Provide the [X, Y] coordinate of the cell's center where the given text is located.  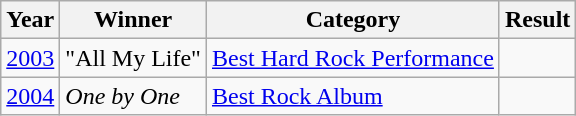
Best Rock Album [352, 96]
Best Hard Rock Performance [352, 58]
Result [537, 20]
2003 [30, 58]
Winner [134, 20]
2004 [30, 96]
One by One [134, 96]
"All My Life" [134, 58]
Year [30, 20]
Category [352, 20]
